Detect which cell encompasses the target text, then output its (x, y) center coordinate. 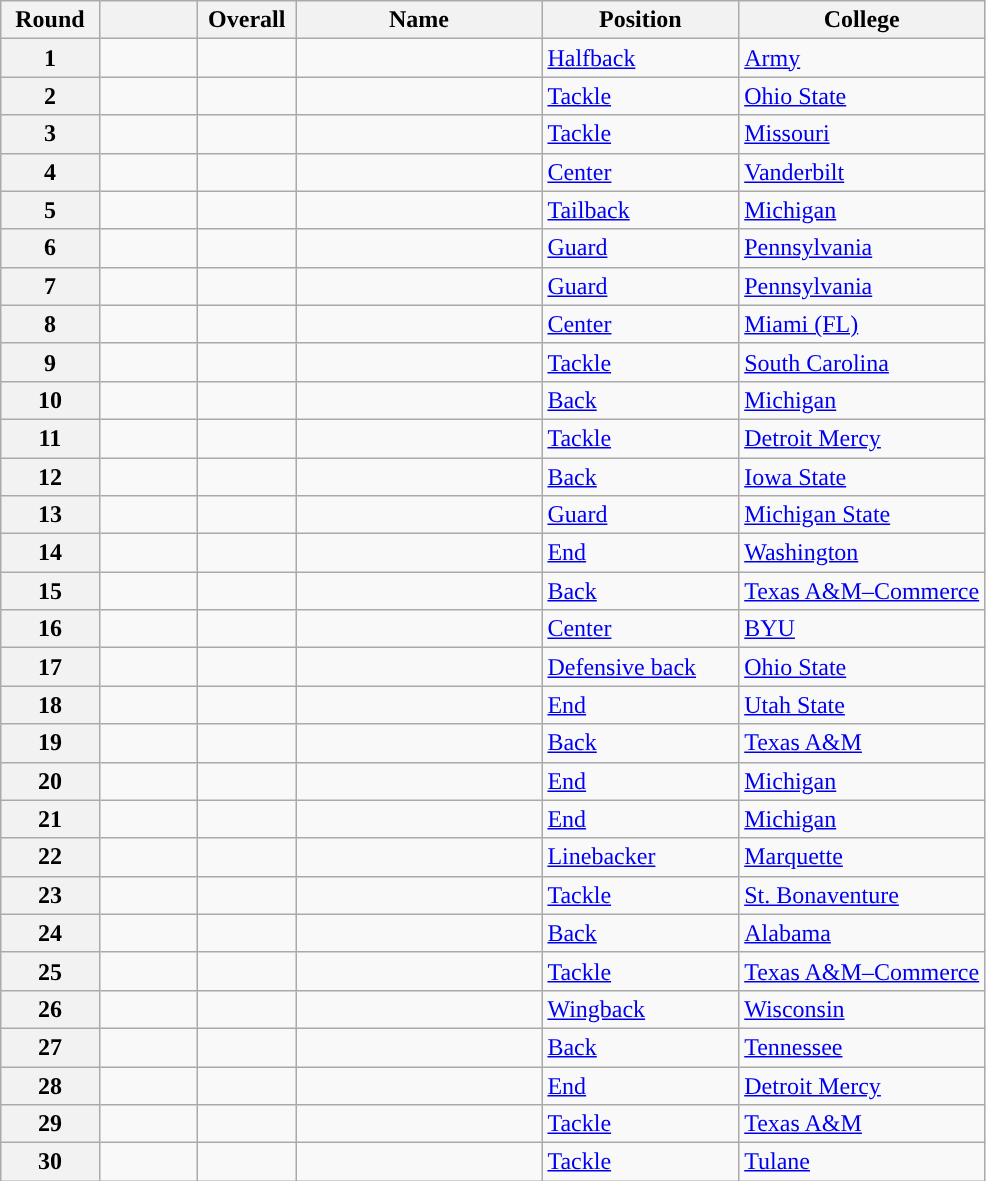
Utah State (862, 705)
Michigan State (862, 515)
17 (50, 667)
2 (50, 96)
16 (50, 629)
20 (50, 781)
Washington (862, 553)
Wisconsin (862, 1009)
10 (50, 400)
South Carolina (862, 362)
4 (50, 172)
Halfback (640, 58)
Alabama (862, 933)
30 (50, 1162)
14 (50, 553)
Iowa State (862, 477)
19 (50, 743)
7 (50, 286)
29 (50, 1124)
1 (50, 58)
15 (50, 591)
11 (50, 438)
Tennessee (862, 1047)
Defensive back (640, 667)
5 (50, 210)
6 (50, 248)
3 (50, 134)
Overall (247, 20)
23 (50, 895)
26 (50, 1009)
13 (50, 515)
Wingback (640, 1009)
22 (50, 857)
College (862, 20)
Miami (FL) (862, 324)
Tailback (640, 210)
Position (640, 20)
Name (419, 20)
21 (50, 819)
Tulane (862, 1162)
Missouri (862, 134)
St. Bonaventure (862, 895)
25 (50, 971)
Vanderbilt (862, 172)
28 (50, 1085)
18 (50, 705)
BYU (862, 629)
27 (50, 1047)
Linebacker (640, 857)
8 (50, 324)
24 (50, 933)
Marquette (862, 857)
Army (862, 58)
12 (50, 477)
9 (50, 362)
Round (50, 20)
